Find where the given text appears and provide that cell's center as (x, y) coordinate. 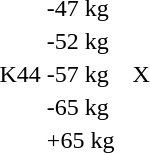
-57 kg (80, 74)
-65 kg (80, 107)
-52 kg (80, 41)
